Detect which cell encompasses the target text, then output its (X, Y) center coordinate. 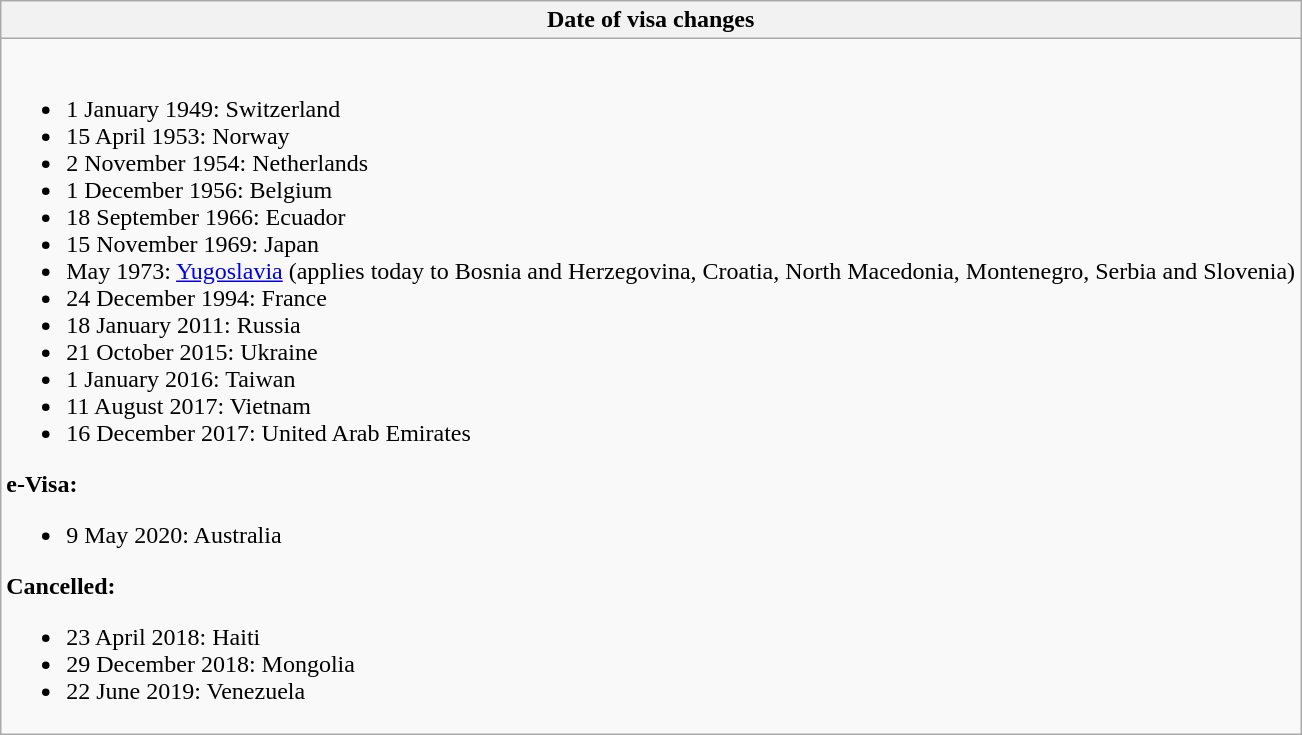
Date of visa changes (651, 20)
